Detect which cell encompasses the target text, then output its [X, Y] center coordinate. 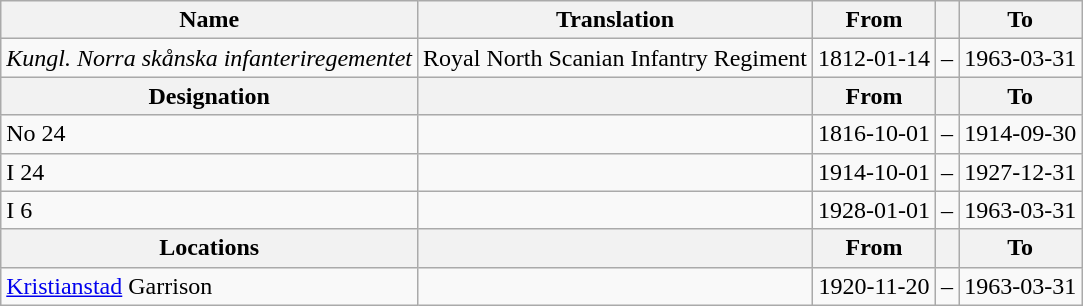
No 24 [210, 134]
1812-01-14 [874, 58]
Designation [210, 96]
Locations [210, 248]
Translation [616, 20]
Kristianstad Garrison [210, 286]
I 6 [210, 210]
1816-10-01 [874, 134]
1928-01-01 [874, 210]
1920-11-20 [874, 286]
1927-12-31 [1020, 172]
1914-09-30 [1020, 134]
Kungl. Norra skånska infanteriregementet [210, 58]
Royal North Scanian Infantry Regiment [616, 58]
1914-10-01 [874, 172]
Name [210, 20]
I 24 [210, 172]
